Return the [x, y] coordinate for the center point of the cell that contains the specified text.  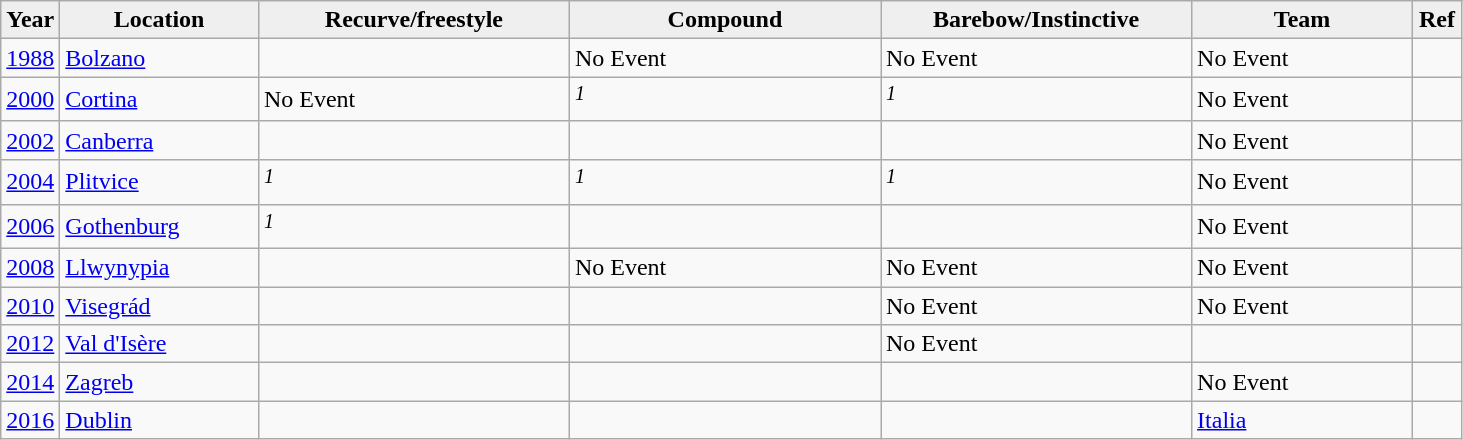
Year [30, 20]
Dublin [160, 420]
Val d'Isère [160, 344]
Zagreb [160, 382]
Bolzano [160, 58]
Cortina [160, 100]
1988 [30, 58]
2008 [30, 268]
Recurve/freestyle [414, 20]
Team [1302, 20]
Italia [1302, 420]
Visegrád [160, 306]
2004 [30, 182]
2016 [30, 420]
Gothenburg [160, 226]
2006 [30, 226]
Plitvice [160, 182]
2014 [30, 382]
Ref [1438, 20]
Barebow/Instinctive [1036, 20]
2012 [30, 344]
Canberra [160, 140]
Location [160, 20]
Compound [724, 20]
2000 [30, 100]
2002 [30, 140]
Llwynypia [160, 268]
2010 [30, 306]
